Identify which cell holds the provided text, then report its [X, Y] central coordinate. 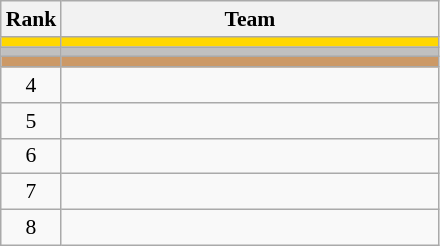
4 [32, 85]
7 [32, 192]
Team [250, 19]
6 [32, 156]
Rank [32, 19]
5 [32, 121]
8 [32, 228]
